From the cell containing the given text, extract its center point as [x, y] coordinate. 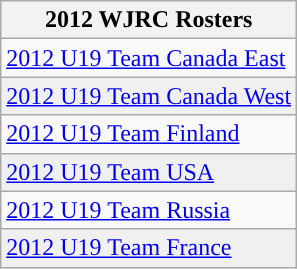
2012 U19 Team Russia [149, 210]
2012 WJRC Rosters [149, 20]
2012 U19 Team Finland [149, 134]
2012 U19 Team France [149, 248]
2012 U19 Team Canada West [149, 96]
2012 U19 Team USA [149, 172]
2012 U19 Team Canada East [149, 58]
